Scan for the cell matching the given text and deliver its (x, y) coordinate at center. 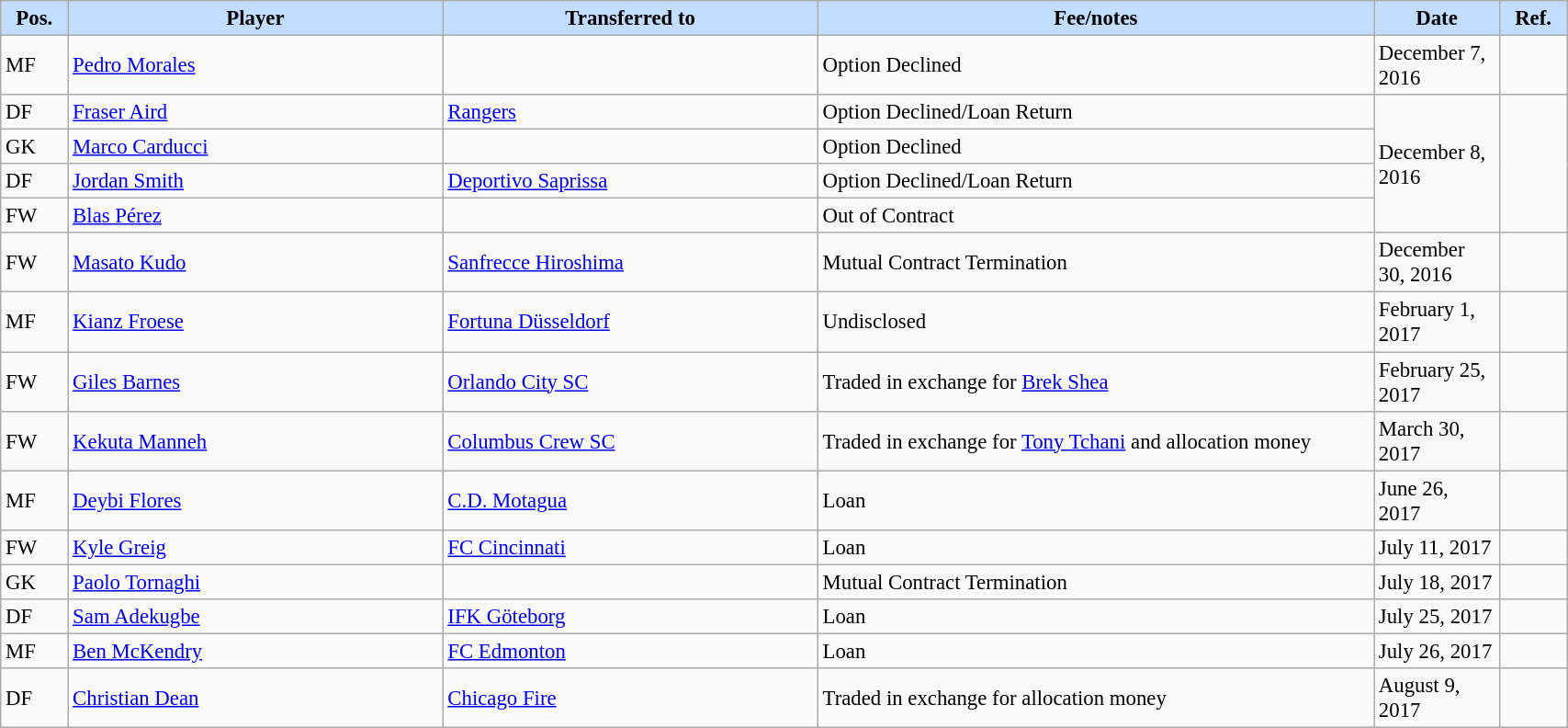
Jordan Smith (255, 181)
March 30, 2017 (1437, 441)
Giles Barnes (255, 382)
Rangers (630, 112)
FC Edmonton (630, 651)
December 7, 2016 (1437, 66)
Traded in exchange for Brek Shea (1095, 382)
Columbus Crew SC (630, 441)
Out of Contract (1095, 216)
FC Cincinnati (630, 547)
July 11, 2017 (1437, 547)
Pedro Morales (255, 66)
Marco Carducci (255, 147)
Paolo Tornaghi (255, 582)
Fortuna Düsseldorf (630, 322)
Sam Adekugbe (255, 617)
Kyle Greig (255, 547)
Fraser Aird (255, 112)
Orlando City SC (630, 382)
Traded in exchange for Tony Tchani and allocation money (1095, 441)
Ref. (1534, 18)
Date (1437, 18)
Chicago Fire (630, 699)
Transferred to (630, 18)
February 25, 2017 (1437, 382)
February 1, 2017 (1437, 322)
December 30, 2016 (1437, 263)
Pos. (35, 18)
August 9, 2017 (1437, 699)
Player (255, 18)
Undisclosed (1095, 322)
Deportivo Saprissa (630, 181)
Kekuta Manneh (255, 441)
July 18, 2017 (1437, 582)
Sanfrecce Hiroshima (630, 263)
July 25, 2017 (1437, 617)
July 26, 2017 (1437, 651)
IFK Göteborg (630, 617)
C.D. Motagua (630, 500)
Masato Kudo (255, 263)
Deybi Flores (255, 500)
Blas Pérez (255, 216)
Traded in exchange for allocation money (1095, 699)
Ben McKendry (255, 651)
June 26, 2017 (1437, 500)
December 8, 2016 (1437, 164)
Christian Dean (255, 699)
Fee/notes (1095, 18)
Kianz Froese (255, 322)
